Determine the [x, y] coordinate at the center of the cell enclosing the given text.  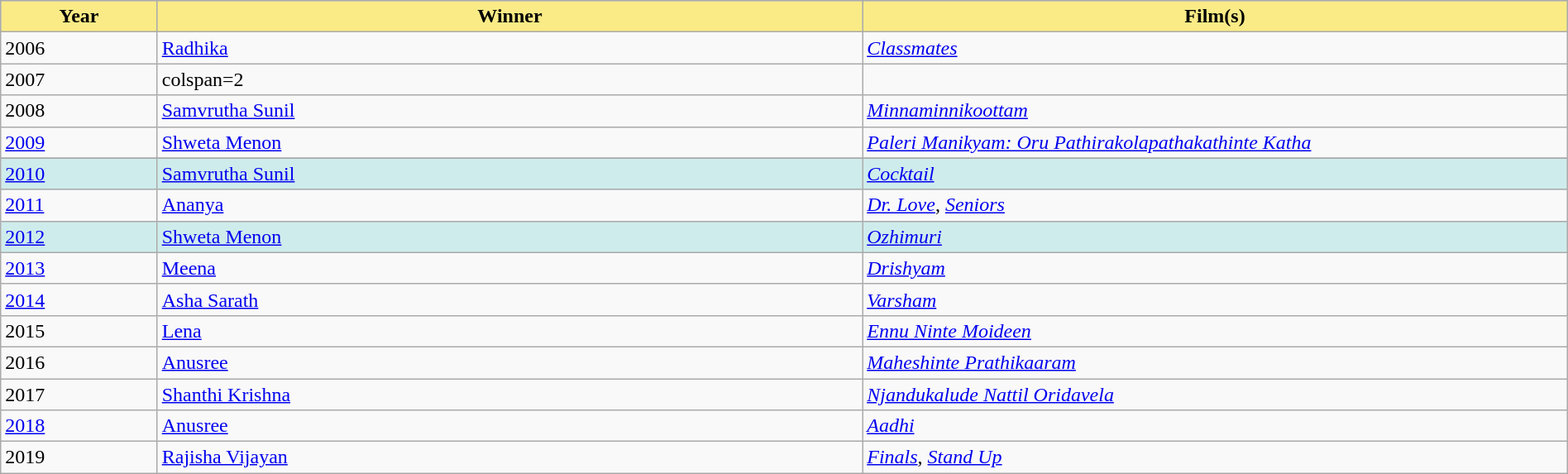
Lena [509, 331]
Dr. Love, Seniors [1216, 205]
2015 [79, 331]
Rajisha Vijayan [509, 457]
2006 [79, 48]
2019 [79, 457]
Paleri Manikyam: Oru Pathirakolapathakathinte Katha [1216, 142]
2008 [79, 111]
2007 [79, 79]
Meena [509, 268]
Ennu Ninte Moideen [1216, 331]
2011 [79, 205]
Varsham [1216, 299]
2012 [79, 237]
Njandukalude Nattil Oridavela [1216, 395]
Radhika [509, 48]
Finals, Stand Up [1216, 457]
Aadhi [1216, 426]
2014 [79, 299]
Film(s) [1216, 17]
Drishyam [1216, 268]
Asha Sarath [509, 299]
Winner [509, 17]
2010 [79, 174]
2016 [79, 362]
2013 [79, 268]
Ozhimuri [1216, 237]
Ananya [509, 205]
Year [79, 17]
Classmates [1216, 48]
Maheshinte Prathikaaram [1216, 362]
Cocktail [1216, 174]
2018 [79, 426]
colspan=2 [509, 79]
2017 [79, 395]
2009 [79, 142]
Shanthi Krishna [509, 395]
Minnaminnikoottam [1216, 111]
